For the text-containing cell, return its midpoint in [x, y] coordinate format. 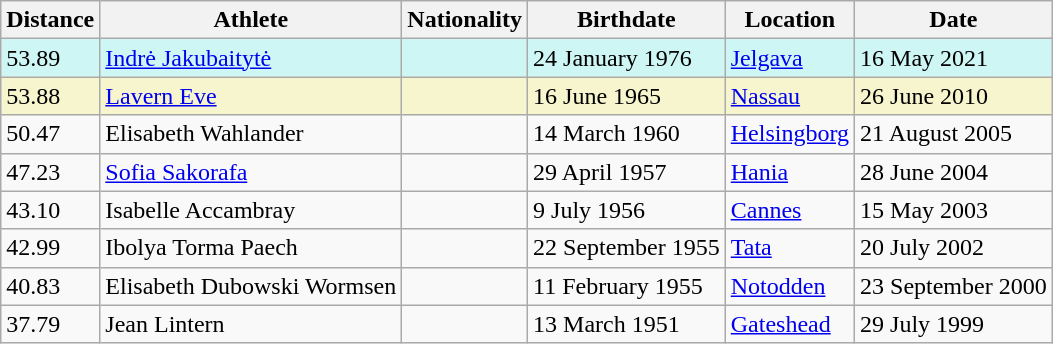
Elisabeth Dubowski Wormsen [251, 286]
Indrė Jakubaitytė [251, 58]
Location [790, 20]
Birthdate [627, 20]
9 July 1956 [627, 210]
Ibolya Torma Paech [251, 248]
Sofia Sakorafa [251, 172]
37.79 [50, 324]
20 July 2002 [954, 248]
Tata [790, 248]
53.88 [50, 96]
Lavern Eve [251, 96]
Nassau [790, 96]
Hania [790, 172]
16 June 1965 [627, 96]
29 April 1957 [627, 172]
Isabelle Accambray [251, 210]
21 August 2005 [954, 134]
22 September 1955 [627, 248]
15 May 2003 [954, 210]
Jelgava [790, 58]
24 January 1976 [627, 58]
Helsingborg [790, 134]
13 March 1951 [627, 324]
50.47 [50, 134]
Cannes [790, 210]
29 July 1999 [954, 324]
Gateshead [790, 324]
16 May 2021 [954, 58]
Nationality [465, 20]
23 September 2000 [954, 286]
40.83 [50, 286]
Distance [50, 20]
14 March 1960 [627, 134]
28 June 2004 [954, 172]
43.10 [50, 210]
11 February 1955 [627, 286]
Date [954, 20]
47.23 [50, 172]
26 June 2010 [954, 96]
Jean Lintern [251, 324]
53.89 [50, 58]
Notodden [790, 286]
Elisabeth Wahlander [251, 134]
Athlete [251, 20]
42.99 [50, 248]
